Return the (X, Y) coordinate for the center point of the cell that contains the specified text.  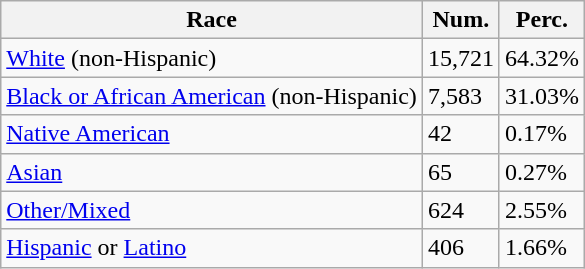
64.32% (542, 58)
White (non-Hispanic) (212, 58)
Other/Mixed (212, 210)
65 (460, 172)
2.55% (542, 210)
Perc. (542, 20)
Asian (212, 172)
Hispanic or Latino (212, 248)
0.17% (542, 134)
15,721 (460, 58)
1.66% (542, 248)
624 (460, 210)
Race (212, 20)
7,583 (460, 96)
31.03% (542, 96)
Num. (460, 20)
406 (460, 248)
0.27% (542, 172)
Native American (212, 134)
42 (460, 134)
Black or African American (non-Hispanic) (212, 96)
